Return the [x, y] coordinate for the center point of the cell that contains the specified text.  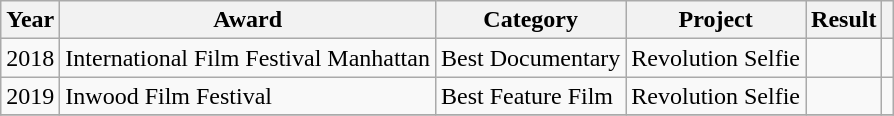
Year [30, 20]
Result [844, 20]
2018 [30, 58]
Inwood Film Festival [248, 96]
International Film Festival Manhattan [248, 58]
Best Documentary [530, 58]
Award [248, 20]
Best Feature Film [530, 96]
Category [530, 20]
Project [716, 20]
2019 [30, 96]
